Find where the given text appears and provide that cell's center as [x, y] coordinate. 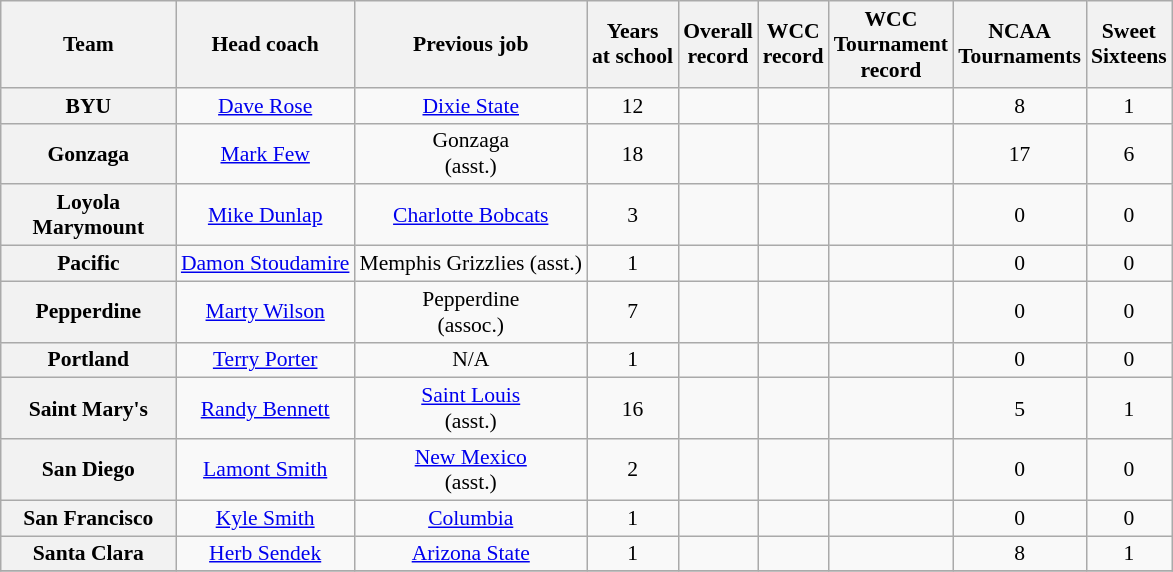
Portland [88, 360]
12 [632, 106]
Head coach [266, 44]
Herb Sendek [266, 554]
BYU [88, 106]
Memphis Grizzlies (asst.) [470, 264]
16 [632, 408]
N/A [470, 360]
Saint Mary's [88, 408]
Damon Stoudamire [266, 264]
SweetSixteens [1129, 44]
San Diego [88, 470]
San Francisco [88, 518]
Saint Louis(asst.) [470, 408]
Team [88, 44]
Pepperdine [88, 312]
6 [1129, 154]
NCAATournaments [1020, 44]
2 [632, 470]
Terry Porter [266, 360]
Marty Wilson [266, 312]
WCCTournamentrecord [891, 44]
Mark Few [266, 154]
Columbia [470, 518]
Lamont Smith [266, 470]
7 [632, 312]
Gonzaga [88, 154]
Dave Rose [266, 106]
New Mexico(asst.) [470, 470]
Charlotte Bobcats [470, 216]
Previous job [470, 44]
Gonzaga(asst.) [470, 154]
3 [632, 216]
Santa Clara [88, 554]
17 [1020, 154]
Dixie State [470, 106]
Pacific [88, 264]
Pepperdine(assoc.) [470, 312]
Arizona State [470, 554]
5 [1020, 408]
Yearsat school [632, 44]
Kyle Smith [266, 518]
Mike Dunlap [266, 216]
Loyola Marymount [88, 216]
WCCrecord [794, 44]
Randy Bennett [266, 408]
18 [632, 154]
Overallrecord [718, 44]
